For the text-containing cell, return its midpoint in (X, Y) coordinate format. 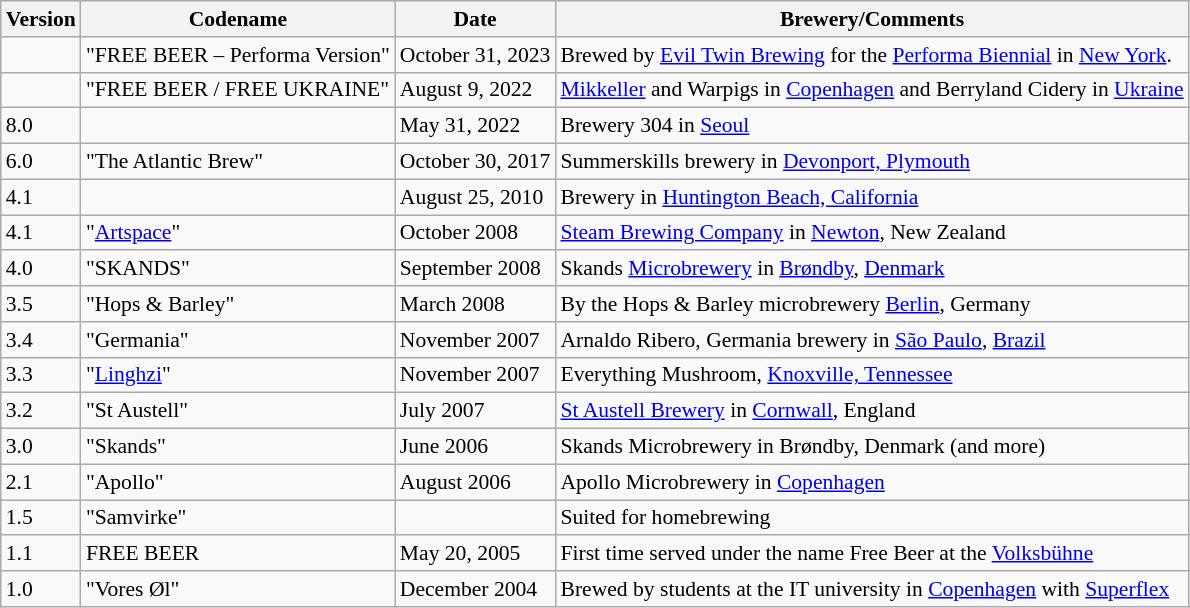
September 2008 (476, 269)
"FREE BEER – Performa Version" (238, 55)
Brewery in Huntington Beach, California (872, 197)
FREE BEER (238, 554)
May 31, 2022 (476, 126)
"Artspace" (238, 233)
Brewed by Evil Twin Brewing for the Performa Biennial in New York. (872, 55)
3.3 (41, 375)
3.4 (41, 340)
6.0 (41, 162)
"Germania" (238, 340)
Skands Microbrewery in Brøndby, Denmark (and more) (872, 447)
1.0 (41, 589)
October 2008 (476, 233)
October 31, 2023 (476, 55)
Codename (238, 19)
October 30, 2017 (476, 162)
Date (476, 19)
Version (41, 19)
4.0 (41, 269)
3.5 (41, 304)
"Linghzi" (238, 375)
August 2006 (476, 482)
Brewery/Comments (872, 19)
August 25, 2010 (476, 197)
3.0 (41, 447)
March 2008 (476, 304)
First time served under the name Free Beer at the Volksbühne (872, 554)
Brewery 304 in Seoul (872, 126)
1.5 (41, 518)
June 2006 (476, 447)
2.1 (41, 482)
Summerskills brewery in Devonport, Plymouth (872, 162)
"St Austell" (238, 411)
Brewed by students at the IT university in Copenhagen with Superflex (872, 589)
Arnaldo Ribero, Germania brewery in São Paulo, Brazil (872, 340)
1.1 (41, 554)
"FREE BEER / FREE UKRAINE" (238, 90)
St Austell Brewery in Cornwall, England (872, 411)
8.0 (41, 126)
3.2 (41, 411)
"Skands" (238, 447)
July 2007 (476, 411)
Steam Brewing Company in Newton, New Zealand (872, 233)
By the Hops & Barley microbrewery Berlin, Germany (872, 304)
Mikkeller and Warpigs in Copenhagen and Berryland Cidery in Ukraine (872, 90)
"Hops & Barley" (238, 304)
"Apollo" (238, 482)
"Vores Øl" (238, 589)
Apollo Microbrewery in Copenhagen (872, 482)
Suited for homebrewing (872, 518)
"Samvirke" (238, 518)
August 9, 2022 (476, 90)
December 2004 (476, 589)
Everything Mushroom, Knoxville, Tennessee (872, 375)
May 20, 2005 (476, 554)
"SKANDS" (238, 269)
"The Atlantic Brew" (238, 162)
Skands Microbrewery in Brøndby, Denmark (872, 269)
